Pinpoint the cell where the given text exists, returning its [x, y] midpoint coordinate. 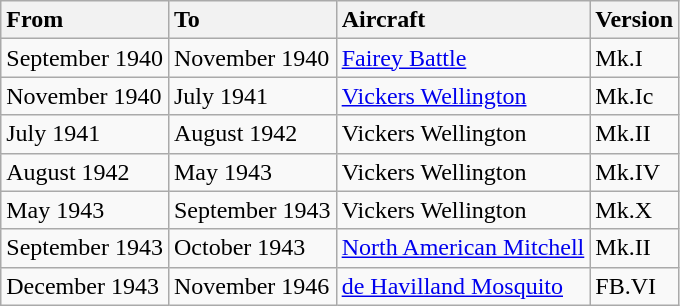
Version [634, 20]
de Havilland Mosquito [463, 286]
North American Mitchell [463, 248]
Mk.Ic [634, 96]
December 1943 [85, 286]
September 1940 [85, 58]
Aircraft [463, 20]
November 1946 [252, 286]
FB.VI [634, 286]
Fairey Battle [463, 58]
October 1943 [252, 248]
From [85, 20]
To [252, 20]
Mk.I [634, 58]
Mk.X [634, 210]
Mk.IV [634, 172]
